Locate the cell with the specified text and output its [X, Y] center coordinate. 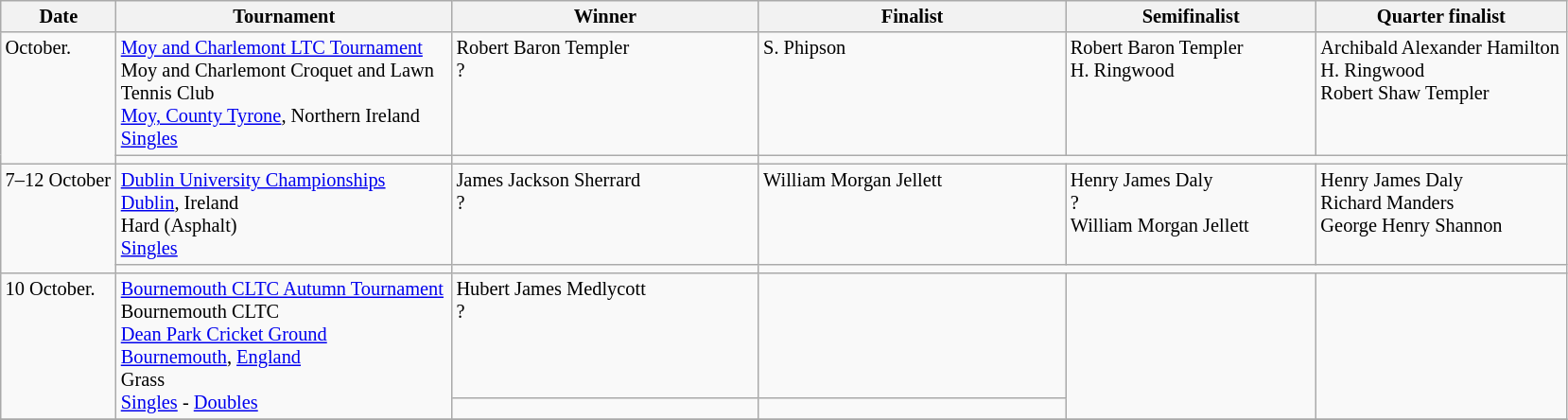
S. Phipson [912, 94]
Dublin University Championships Dublin, IrelandHard (Asphalt)Singles [284, 214]
October. [59, 98]
Henry James Daly Richard Manders George Henry Shannon [1441, 214]
Robert Baron Templer? [605, 94]
Henry James Daly? William Morgan Jellett [1192, 214]
Archibald Alexander Hamilton H. Ringwood Robert Shaw Templer [1441, 94]
James Jackson Sherrard? [605, 214]
Semifinalist [1192, 16]
Tournament [284, 16]
Finalist [912, 16]
Bournemouth CLTC Autumn TournamentBournemouth CLTCDean Park Cricket GroundBournemouth, EnglandGrassSingles - Doubles [284, 346]
Winner [605, 16]
William Morgan Jellett [912, 214]
Quarter finalist [1441, 16]
7–12 October [59, 218]
Date [59, 16]
Hubert James Medlycott? [605, 336]
Robert Baron Templer H. Ringwood [1192, 94]
Moy and Charlemont LTC TournamentMoy and Charlemont Croquet and Lawn Tennis ClubMoy, County Tyrone, Northern IrelandSingles [284, 94]
10 October. [59, 346]
